Detect which cell encompasses the target text, then output its [x, y] center coordinate. 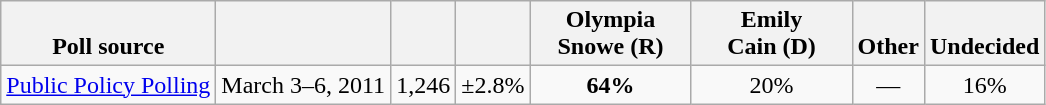
Undecided [984, 34]
16% [984, 85]
— [888, 85]
EmilyCain (D) [772, 34]
20% [772, 85]
March 3–6, 2011 [304, 85]
Public Policy Polling [108, 85]
OlympiaSnowe (R) [610, 34]
±2.8% [493, 85]
Poll source [108, 34]
Other [888, 34]
64% [610, 85]
1,246 [424, 85]
